Capture the cell that displays the provided text and extract its [X, Y] central coordinate. 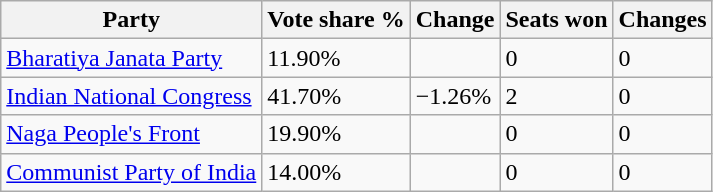
Communist Party of India [132, 172]
41.70% [336, 96]
Changes [662, 20]
−1.26% [455, 96]
Bharatiya Janata Party [132, 58]
14.00% [336, 172]
2 [556, 96]
Vote share % [336, 20]
Party [132, 20]
Change [455, 20]
19.90% [336, 134]
11.90% [336, 58]
Indian National Congress [132, 96]
Seats won [556, 20]
Naga People's Front [132, 134]
